Detect which cell encompasses the target text, then output its [x, y] center coordinate. 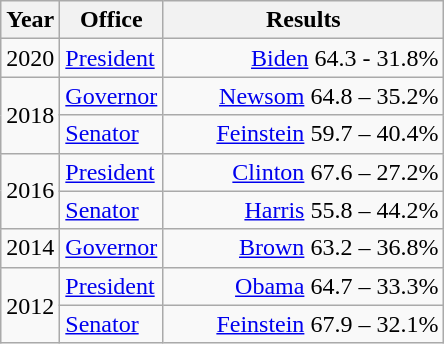
2016 [30, 191]
2012 [30, 305]
Brown 63.2 – 36.8% [304, 248]
2018 [30, 115]
Office [112, 20]
Harris 55.8 – 44.2% [304, 210]
Biden 64.3 - 31.8% [304, 58]
Clinton 67.6 – 27.2% [304, 172]
Feinstein 59.7 – 40.4% [304, 134]
Feinstein 67.9 – 32.1% [304, 324]
Newsom 64.8 – 35.2% [304, 96]
Obama 64.7 – 33.3% [304, 286]
2020 [30, 58]
Results [304, 20]
Year [30, 20]
2014 [30, 248]
